Capture the cell that displays the provided text and extract its [X, Y] central coordinate. 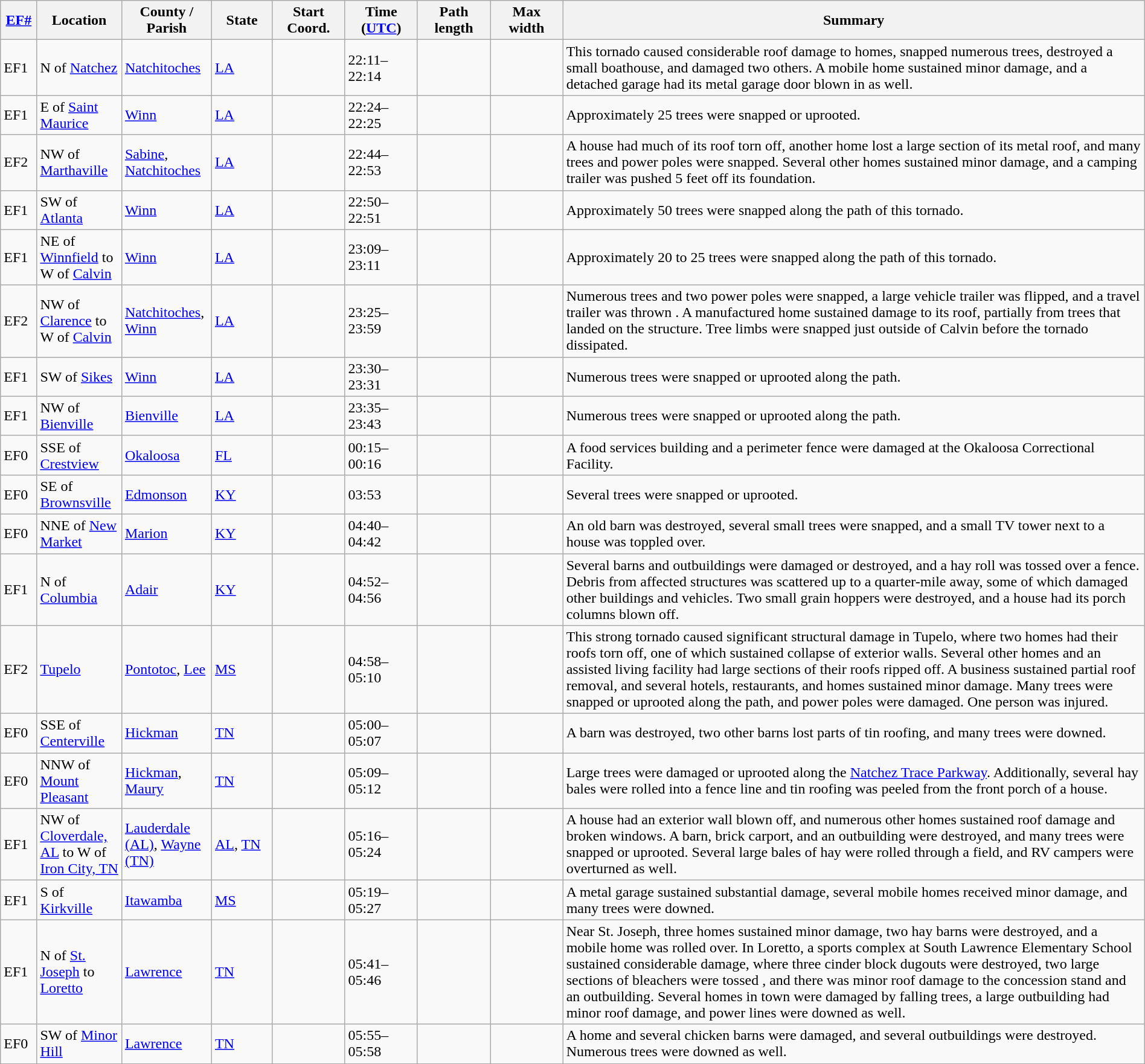
04:58–05:10 [381, 670]
Max width [527, 21]
23:09–23:11 [381, 257]
03:53 [381, 494]
05:41–05:46 [381, 972]
SW of Minor Hill [79, 1043]
00:15–00:16 [381, 455]
Path length [454, 21]
23:35–23:43 [381, 415]
22:11–22:14 [381, 68]
NW of Cloverdale, AL to W of Iron City, TN [79, 844]
Adair [167, 589]
N of Columbia [79, 589]
Sabine, Natchitoches [167, 162]
State [242, 21]
05:00–05:07 [381, 733]
NNE of New Market [79, 534]
Bienville [167, 415]
N of St. Joseph to Loretto [79, 972]
Edmonson [167, 494]
SW of Atlanta [79, 210]
SW of Sikes [79, 377]
Natchitoches, Winn [167, 321]
Summary [854, 21]
NW of Clarence to W of Calvin [79, 321]
Okaloosa [167, 455]
Approximately 25 trees were snapped or uprooted. [854, 115]
County / Parish [167, 21]
Start Coord. [309, 21]
04:52–04:56 [381, 589]
A home and several chicken barns were damaged, and several outbuildings were destroyed. Numerous trees were downed as well. [854, 1043]
FL [242, 455]
05:19–05:27 [381, 900]
Several trees were snapped or uprooted. [854, 494]
NNW of Mount Pleasant [79, 781]
22:44–22:53 [381, 162]
22:50–22:51 [381, 210]
NW of Marthaville [79, 162]
Hickman, Maury [167, 781]
23:25–23:59 [381, 321]
SSE of Crestview [79, 455]
S of Kirkville [79, 900]
Approximately 50 trees were snapped along the path of this tornado. [854, 210]
A food services building and a perimeter fence were damaged at the Okaloosa Correctional Facility. [854, 455]
SE of Brownsville [79, 494]
22:24–22:25 [381, 115]
N of Natchez [79, 68]
SSE of Centerville [79, 733]
05:55–05:58 [381, 1043]
23:30–23:31 [381, 377]
05:09–05:12 [381, 781]
04:40–04:42 [381, 534]
Tupelo [79, 670]
Lauderdale (AL), Wayne (TN) [167, 844]
An old barn was destroyed, several small trees were snapped, and a small TV tower next to a house was toppled over. [854, 534]
E of Saint Maurice [79, 115]
Hickman [167, 733]
EF# [19, 21]
AL, TN [242, 844]
Natchitoches [167, 68]
Marion [167, 534]
Time (UTC) [381, 21]
05:16–05:24 [381, 844]
Itawamba [167, 900]
Location [79, 21]
A barn was destroyed, two other barns lost parts of tin roofing, and many trees were downed. [854, 733]
Approximately 20 to 25 trees were snapped along the path of this tornado. [854, 257]
Pontotoc, Lee [167, 670]
NW of Bienville [79, 415]
A metal garage sustained substantial damage, several mobile homes received minor damage, and many trees were downed. [854, 900]
NE of Winnfield to W of Calvin [79, 257]
